From the cell containing the given text, extract its center point as [x, y] coordinate. 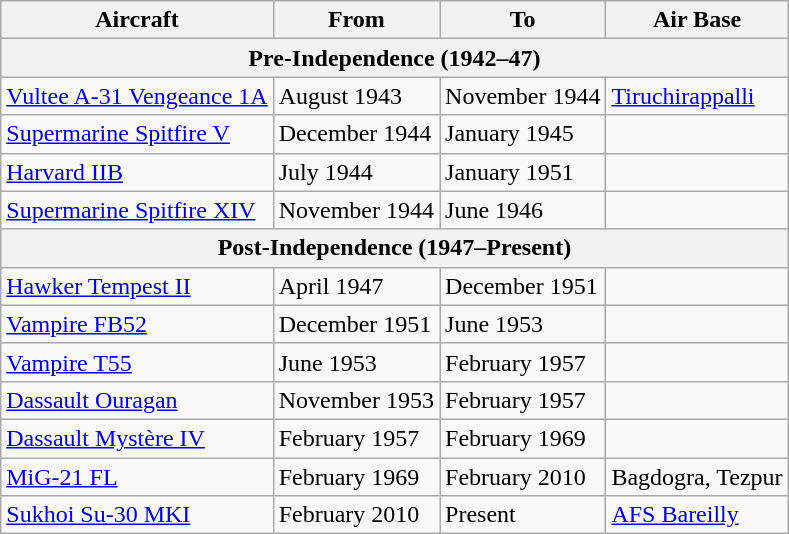
Tiruchirappalli [697, 96]
AFS Bareilly [697, 515]
January 1945 [523, 134]
Sukhoi Su-30 MKI [137, 515]
Vultee A-31 Vengeance 1A [137, 96]
December 1944 [356, 134]
Post-Independence (1947–Present) [394, 248]
January 1951 [523, 172]
Harvard IIB [137, 172]
Vampire FB52 [137, 324]
Dassault Ouragan [137, 400]
Aircraft [137, 20]
Supermarine Spitfire XIV [137, 210]
Pre-Independence (1942–47) [394, 58]
MiG-21 FL [137, 477]
July 1944 [356, 172]
June 1946 [523, 210]
Vampire T55 [137, 362]
Hawker Tempest II [137, 286]
Supermarine Spitfire V [137, 134]
Bagdogra, Tezpur [697, 477]
August 1943 [356, 96]
April 1947 [356, 286]
Air Base [697, 20]
Present [523, 515]
From [356, 20]
Dassault Mystère IV [137, 438]
November 1953 [356, 400]
To [523, 20]
